Extract the [X, Y] coordinate from the center of the cell holding the provided text.  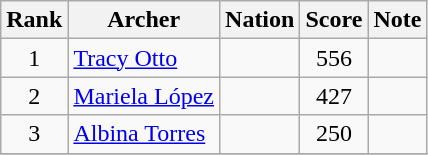
3 [34, 134]
Rank [34, 20]
556 [334, 58]
427 [334, 96]
250 [334, 134]
Note [398, 20]
Mariela López [144, 96]
Archer [144, 20]
Albina Torres [144, 134]
Tracy Otto [144, 58]
2 [34, 96]
Score [334, 20]
1 [34, 58]
Nation [260, 20]
